Scan for the cell matching the given text and deliver its (X, Y) coordinate at center. 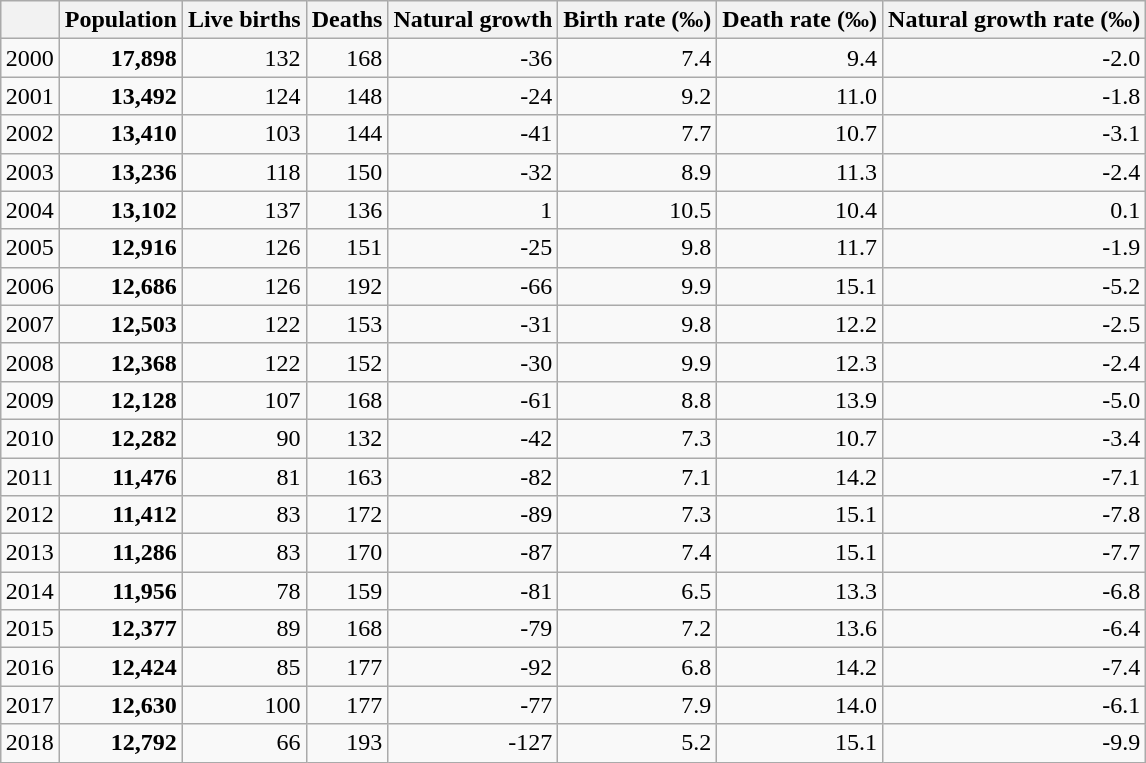
2002 (30, 134)
-2.5 (1014, 324)
7.7 (638, 134)
9.4 (800, 58)
-92 (473, 667)
2007 (30, 324)
78 (244, 591)
81 (244, 477)
85 (244, 667)
Population (120, 20)
151 (347, 248)
-3.1 (1014, 134)
2011 (30, 477)
193 (347, 743)
-77 (473, 705)
-7.1 (1014, 477)
11,286 (120, 553)
-1.9 (1014, 248)
-7.4 (1014, 667)
Death rate (‰) (800, 20)
2015 (30, 629)
7.9 (638, 705)
124 (244, 96)
-25 (473, 248)
12,282 (120, 438)
2016 (30, 667)
-7.7 (1014, 553)
-7.8 (1014, 515)
8.9 (638, 172)
137 (244, 210)
2003 (30, 172)
-36 (473, 58)
2004 (30, 210)
11,956 (120, 591)
11.3 (800, 172)
66 (244, 743)
2014 (30, 591)
192 (347, 286)
90 (244, 438)
11,412 (120, 515)
-5.0 (1014, 400)
Natural growth (473, 20)
-24 (473, 96)
13.9 (800, 400)
14.0 (800, 705)
17,898 (120, 58)
1 (473, 210)
12.3 (800, 362)
159 (347, 591)
-66 (473, 286)
148 (347, 96)
2012 (30, 515)
9.2 (638, 96)
103 (244, 134)
12,424 (120, 667)
2000 (30, 58)
13,492 (120, 96)
2008 (30, 362)
-82 (473, 477)
-30 (473, 362)
2009 (30, 400)
-2.0 (1014, 58)
136 (347, 210)
6.5 (638, 591)
-61 (473, 400)
-5.2 (1014, 286)
-3.4 (1014, 438)
118 (244, 172)
100 (244, 705)
2017 (30, 705)
12,128 (120, 400)
152 (347, 362)
2010 (30, 438)
2013 (30, 553)
7.1 (638, 477)
150 (347, 172)
12,916 (120, 248)
12,377 (120, 629)
12,368 (120, 362)
-79 (473, 629)
13.3 (800, 591)
11,476 (120, 477)
2018 (30, 743)
172 (347, 515)
5.2 (638, 743)
13,236 (120, 172)
13,410 (120, 134)
Birth rate (‰) (638, 20)
-127 (473, 743)
-87 (473, 553)
144 (347, 134)
12,686 (120, 286)
170 (347, 553)
Deaths (347, 20)
163 (347, 477)
11.7 (800, 248)
12,503 (120, 324)
10.4 (800, 210)
10.5 (638, 210)
-32 (473, 172)
2001 (30, 96)
8.8 (638, 400)
-9.9 (1014, 743)
89 (244, 629)
12,792 (120, 743)
12.2 (800, 324)
0.1 (1014, 210)
Live births (244, 20)
Natural growth rate (‰) (1014, 20)
-31 (473, 324)
-1.8 (1014, 96)
-41 (473, 134)
-6.8 (1014, 591)
-81 (473, 591)
-6.1 (1014, 705)
2005 (30, 248)
7.2 (638, 629)
-89 (473, 515)
-42 (473, 438)
107 (244, 400)
153 (347, 324)
11.0 (800, 96)
-6.4 (1014, 629)
13.6 (800, 629)
2006 (30, 286)
13,102 (120, 210)
12,630 (120, 705)
6.8 (638, 667)
